Identify which cell holds the provided text, then report its (X, Y) central coordinate. 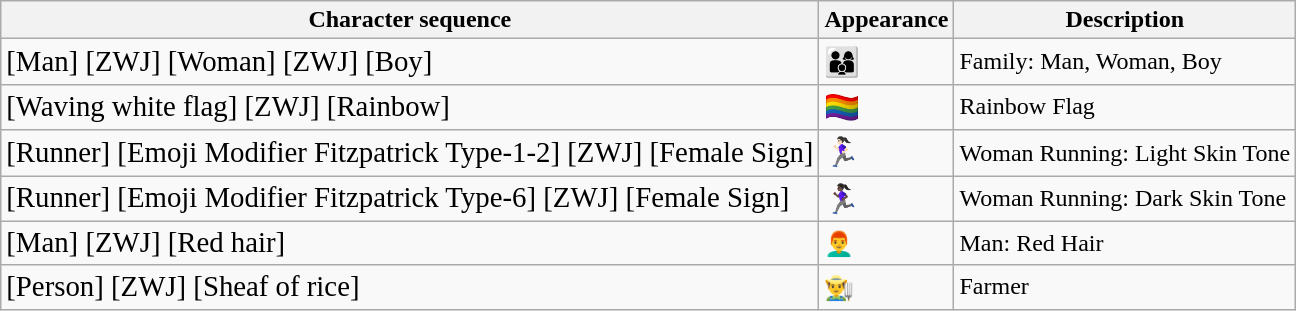
[Man] [ZWJ] [Woman] [ZWJ] [Boy] (410, 62)
🏃🏻‍♀️ (886, 153)
Family: Man, Woman, Boy (1125, 62)
Man: Red Hair (1125, 243)
Woman Running: Light Skin Tone (1125, 153)
👨‍🦰 (886, 243)
Rainbow Flag (1125, 107)
[Runner] [Emoji Modifier Fitzpatrick Type-1-2] [ZWJ] [Female Sign] (410, 153)
Woman Running: Dark Skin Tone (1125, 199)
🏃🏿‍♀️ (886, 199)
Farmer (1125, 287)
👨‍🌾 (886, 287)
Description (1125, 20)
[Person] [ZWJ] [Sheaf of rice] (410, 287)
[Runner] [Emoji Modifier Fitzpatrick Type-6] [ZWJ] [Female Sign] (410, 199)
👨‍👩‍👦 (886, 62)
🏳️‍🌈 (886, 107)
Appearance (886, 20)
[Man] [ZWJ] [Red hair] (410, 243)
Character sequence (410, 20)
[Waving white flag] [ZWJ] [Rainbow] (410, 107)
